Identify which cell holds the provided text, then report its [X, Y] central coordinate. 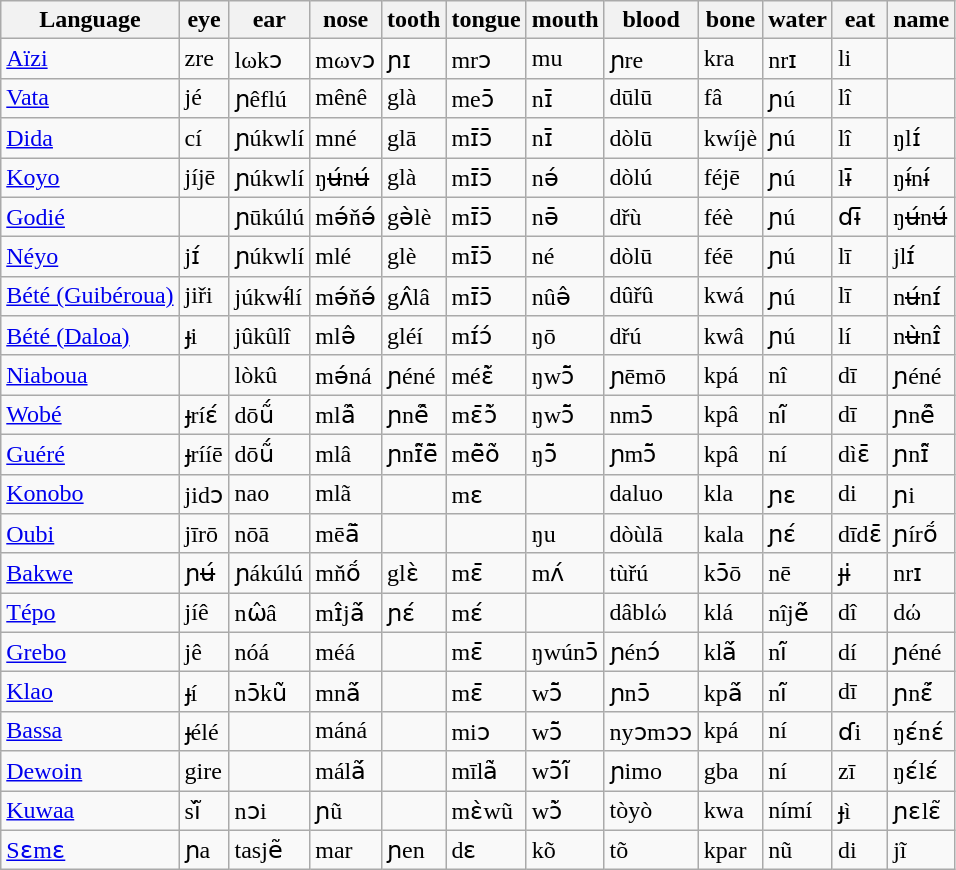
ɟríɛ́ [204, 415]
tasjẽ [270, 850]
mɛ [486, 494]
meɔ̄ [486, 98]
ɲa [204, 850]
mɛ̀wũ [486, 810]
jĩ [922, 850]
ɟi [204, 336]
mɪ́ɔ́ [486, 336]
ɲũ [346, 810]
nə̄ [565, 217]
Tépo [90, 613]
mné [346, 138]
nōā [270, 534]
ɲre [651, 59]
nɔ̄kũ̀ [270, 692]
gʌ̂lâ [413, 296]
mə́ná [346, 375]
tooth [413, 20]
mlâ [346, 454]
name [922, 20]
fâ [730, 98]
mrɔ [486, 59]
mẽ̄õ̀ [486, 454]
ɟrííē [204, 454]
kɔ̄ō [730, 573]
mar [346, 850]
Vata [90, 98]
Bété (Guibéroua) [90, 296]
jidɔ [204, 494]
ɲen [413, 850]
wɔ̃̄ĩ́ [565, 771]
Bakwe [90, 573]
kwá [730, 296]
kwâ [730, 336]
ear [270, 20]
nî [798, 375]
ɲʉ́ [204, 573]
Koyo [90, 178]
féè [730, 217]
ɟɨ [860, 573]
kwíjè [730, 138]
Language [90, 20]
tòyò [651, 810]
glā [413, 138]
dūlū [651, 98]
ɲákúlú [270, 573]
dòlú [651, 178]
nóá [270, 652]
ɲénɔ́ [651, 652]
nîjẽ́ [798, 613]
dřú [651, 336]
mňṍ [346, 573]
Dewoin [90, 771]
mīlã̀ [486, 771]
gba [730, 771]
eat [860, 20]
dâblώ [651, 613]
Sɛmɛ [90, 850]
glè [413, 257]
sĩ̌ [204, 810]
dìɛ̄ [860, 454]
miɔ [486, 731]
méá [346, 652]
kpã́ [730, 692]
dí [860, 652]
mɛ́ [486, 613]
ɲimo [651, 771]
zre [204, 59]
nyɔmɔɔ [651, 731]
júkwɨ́lí [270, 296]
ɟélé [204, 731]
jê [204, 652]
dɛ [486, 850]
ɲêflú [270, 98]
kra [730, 59]
nûə̂ [565, 296]
mlã [346, 494]
Wobé [90, 415]
jíjē [204, 178]
Néyo [90, 257]
bone [730, 20]
Konobo [90, 494]
dīdɛ̄ [860, 534]
mlé [346, 257]
Guéré [90, 454]
mɛ̄ɔ̃̀ [486, 415]
dûřû [651, 296]
Grebo [90, 652]
dî [860, 613]
máná [346, 731]
tùřú [651, 573]
Bété (Daloa) [90, 336]
nʉ̀nɪ̂ [922, 336]
nao [270, 494]
málã́ [346, 771]
nose [346, 20]
tongue [486, 20]
blood [651, 20]
ɲi [922, 494]
né [565, 257]
nω̂â [270, 613]
Klao [90, 692]
jɪ́ [204, 257]
lòkû [270, 375]
ŋɛ́lɛ́ [922, 771]
dòùlā [651, 534]
water [798, 20]
jīrō [204, 534]
nímí [798, 810]
ɲnɔ̄ [651, 692]
Kuwaa [90, 810]
ɲnɪ̃̂ẽ̄ [413, 454]
gire [204, 771]
mnã́ [346, 692]
ɗɨ̄ [860, 217]
eye [204, 20]
jé [204, 98]
ɟì [860, 810]
ɟí [204, 692]
méɛ̃̀ [486, 375]
mɪ̂jã́ [346, 613]
Godié [90, 217]
li [860, 59]
kõ [565, 850]
tõ [651, 850]
ŋlɪ́ [922, 138]
ɲnɪ̃̂ [922, 454]
zī [860, 771]
ɲūkúlú [270, 217]
ŋɔ̃̄ [565, 454]
daluo [651, 494]
ɲɛlɛ̃ [922, 810]
klá [730, 613]
jlɪ́ [922, 257]
lɨ̄ [860, 178]
ɲnɛ̃́ [922, 692]
ɲēmō [651, 375]
nɔi [270, 810]
gléí [413, 336]
ɗi [860, 731]
mouth [565, 20]
nmɔ̄ [651, 415]
kala [730, 534]
gə̀lè [413, 217]
nʉ́nɪ́ [922, 296]
dώ [922, 613]
kwa [730, 810]
Oubi [90, 534]
kla [730, 494]
mênê [346, 98]
glɛ̀ [413, 573]
lωkɔ [270, 59]
ŋɛ́nɛ́ [922, 731]
wɔ̃̀ [565, 810]
féē [730, 257]
nũ [798, 850]
ŋwúnɔ̄ [565, 652]
ŋu [565, 534]
mu [565, 59]
Aïzi [90, 59]
dřù [651, 217]
lí [860, 336]
klã́ [730, 652]
cí [204, 138]
ɲɛ [798, 494]
ɲírṍ [922, 534]
Dida [90, 138]
ɲmɔ̃̄ [651, 454]
kpar [730, 850]
ŋɨ́nɨ́ [922, 178]
mlã̂ [346, 415]
jûkûlî [270, 336]
Niaboua [90, 375]
mʌ́ [565, 573]
nə́ [565, 178]
Bassa [90, 731]
jíê [204, 613]
ɲɪ [413, 59]
mlə̂ [346, 336]
jiři [204, 296]
mēã̄ [346, 534]
mωvɔ [346, 59]
ŋō [565, 336]
féjē [730, 178]
nē [798, 573]
